Return the (X, Y) coordinate for the center point of the cell that contains the specified text.  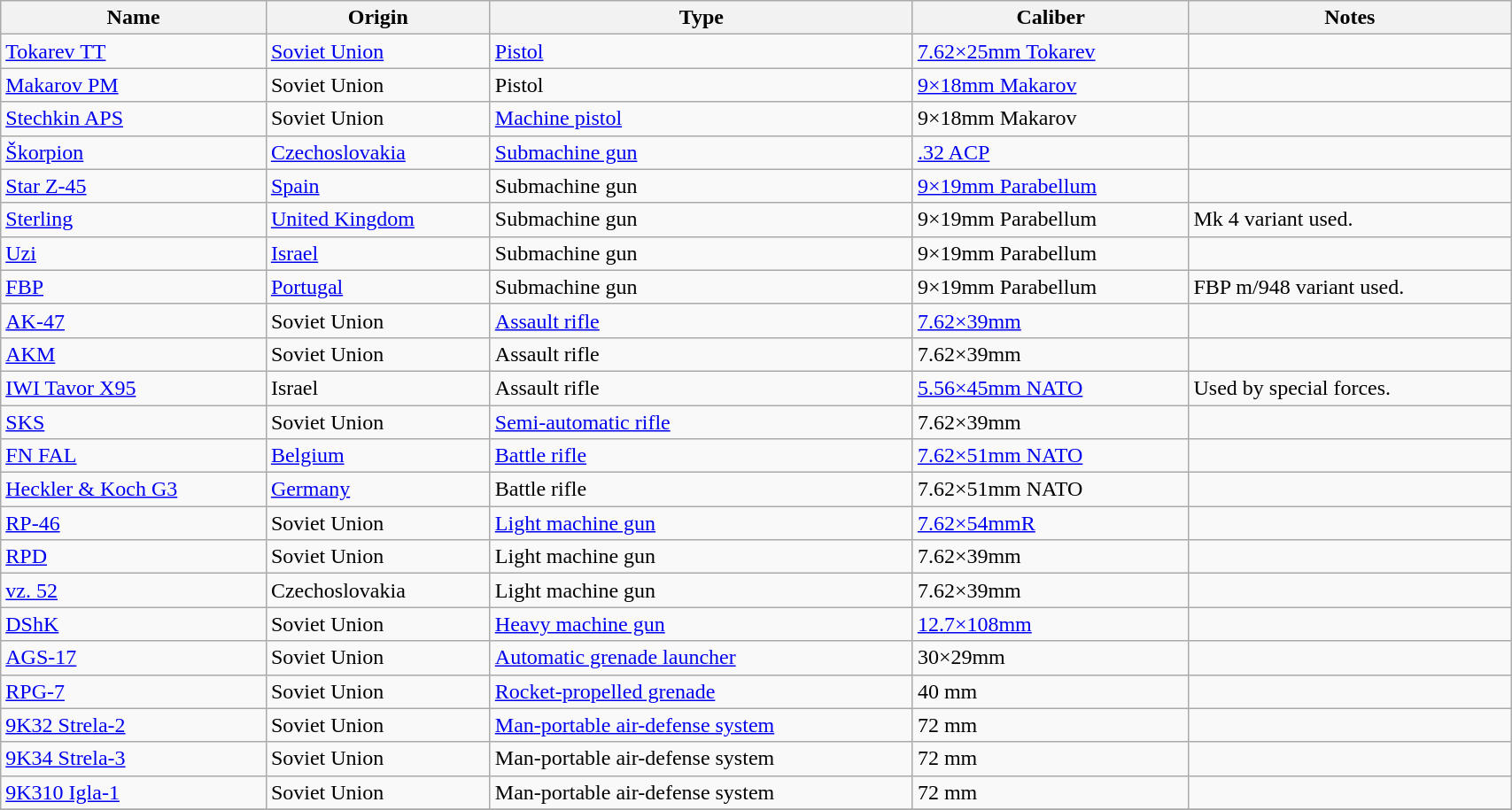
.32 ACP (1051, 152)
Name (134, 18)
United Kingdom (377, 220)
Stechkin APS (134, 119)
Tokarev TT (134, 51)
9K34 Strela-3 (134, 759)
Belgium (377, 456)
RP-46 (134, 523)
SKS (134, 422)
AGS-17 (134, 658)
Used by special forces. (1350, 388)
9K310 Igla-1 (134, 792)
Notes (1350, 18)
7.62×25mm Tokarev (1051, 51)
Heckler & Koch G3 (134, 490)
40 mm (1051, 691)
RPG-7 (134, 691)
Germany (377, 490)
Type (702, 18)
RPD (134, 557)
Sterling (134, 220)
vz. 52 (134, 590)
Makarov PM (134, 85)
Caliber (1051, 18)
AK-47 (134, 320)
30×29mm (1051, 658)
FBP (134, 287)
Portugal (377, 287)
Automatic grenade launcher (702, 658)
Origin (377, 18)
Spain (377, 186)
Rocket-propelled grenade (702, 691)
12.7×108mm (1051, 624)
AKM (134, 354)
Mk 4 variant used. (1350, 220)
Uzi (134, 253)
7.62×54mmR (1051, 523)
FBP m/948 variant used. (1350, 287)
DShK (134, 624)
IWI Tavor X95 (134, 388)
Machine pistol (702, 119)
FN FAL (134, 456)
9K32 Strela-2 (134, 725)
Škorpion (134, 152)
Star Z-45 (134, 186)
5.56×45mm NATO (1051, 388)
Semi-automatic rifle (702, 422)
Heavy machine gun (702, 624)
